Determine the (X, Y) coordinate at the center of the cell enclosing the given text.  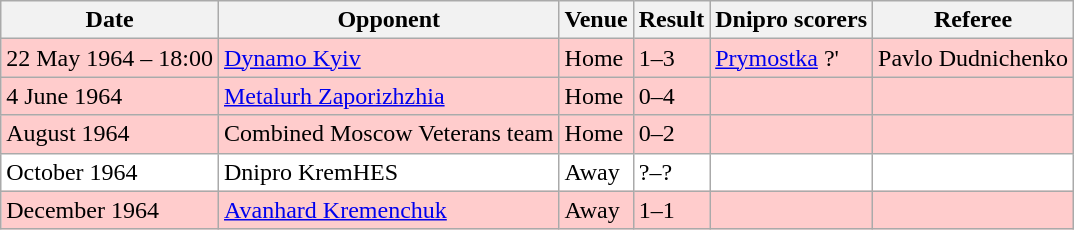
Avanhard Kremenchuk (388, 210)
August 1964 (110, 134)
Venue (596, 20)
?–? (671, 172)
Combined Moscow Veterans team (388, 134)
22 May 1964 – 18:00 (110, 58)
December 1964 (110, 210)
4 June 1964 (110, 96)
Metalurh Zaporizhzhia (388, 96)
Prymostka ?' (792, 58)
Opponent (388, 20)
0–2 (671, 134)
Pavlo Dudnichenko (974, 58)
Dynamo Kyiv (388, 58)
Date (110, 20)
Result (671, 20)
October 1964 (110, 172)
1–1 (671, 210)
Dnipro scorers (792, 20)
1–3 (671, 58)
0–4 (671, 96)
Dnipro KremHES (388, 172)
Referee (974, 20)
